Capture the cell that displays the provided text and extract its (X, Y) central coordinate. 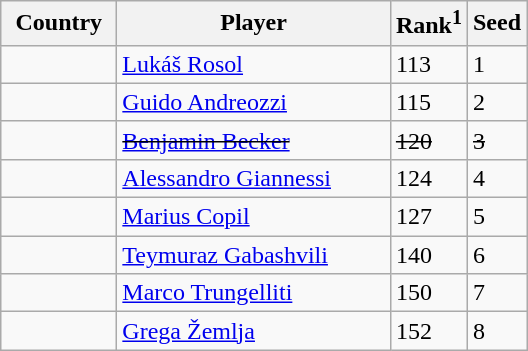
Rank1 (428, 24)
Benjamin Becker (254, 140)
4 (496, 178)
120 (428, 140)
Country (59, 24)
127 (428, 217)
Player (254, 24)
Marius Copil (254, 217)
Alessandro Giannessi (254, 178)
Guido Andreozzi (254, 102)
5 (496, 217)
6 (496, 255)
1 (496, 64)
152 (428, 331)
Marco Trungelliti (254, 293)
113 (428, 64)
150 (428, 293)
140 (428, 255)
Lukáš Rosol (254, 64)
Seed (496, 24)
Grega Žemlja (254, 331)
124 (428, 178)
115 (428, 102)
8 (496, 331)
Teymuraz Gabashvili (254, 255)
3 (496, 140)
2 (496, 102)
7 (496, 293)
